Pinpoint the cell where the given text exists, returning its (x, y) midpoint coordinate. 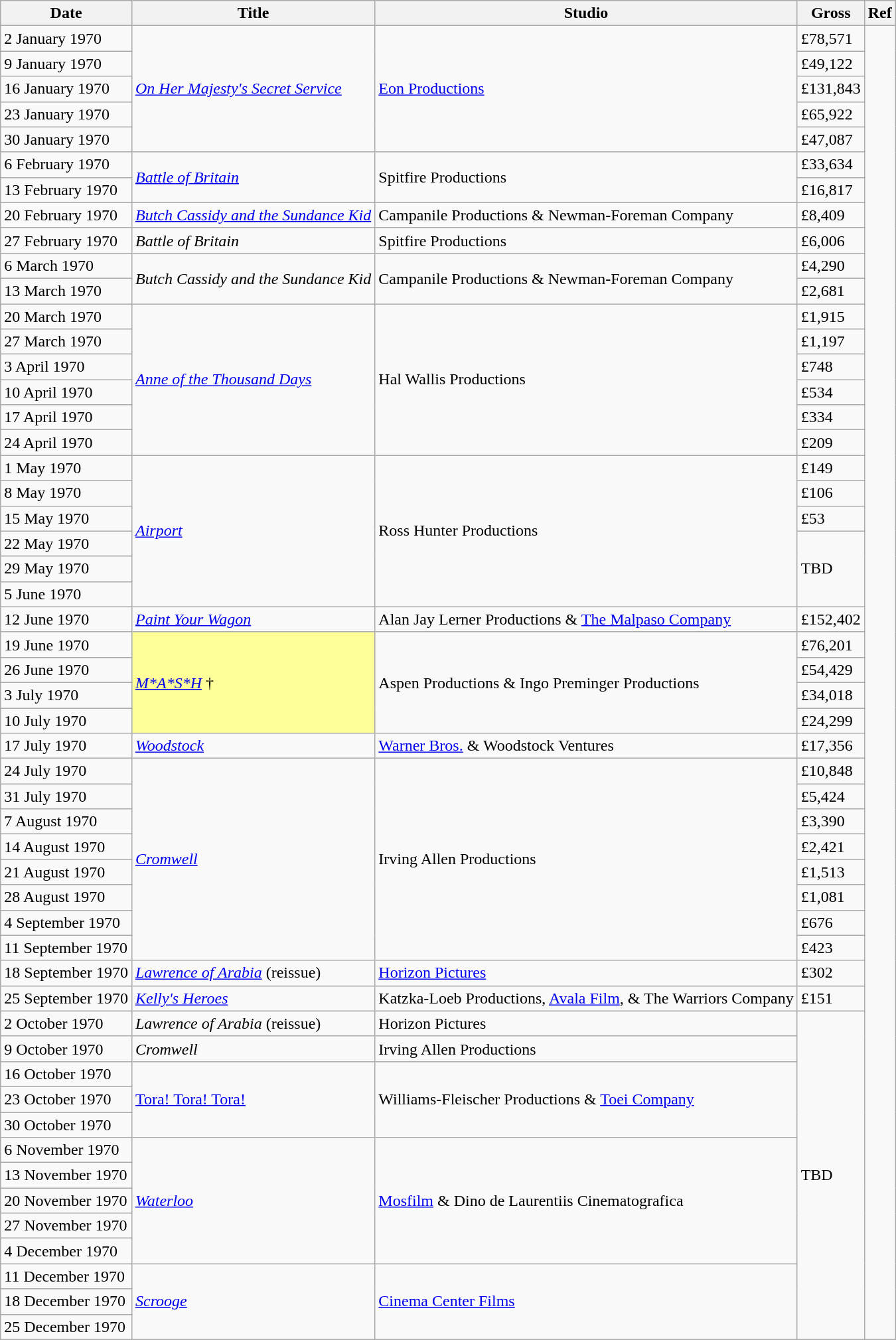
7 August 1970 (66, 822)
£47,087 (831, 139)
Scrooge (253, 1302)
23 January 1970 (66, 114)
30 January 1970 (66, 139)
£78,571 (831, 38)
On Her Majesty's Secret Service (253, 89)
£34,018 (831, 695)
16 October 1970 (66, 1074)
13 February 1970 (66, 190)
M*A*S*H † (253, 682)
2 October 1970 (66, 1023)
18 September 1970 (66, 973)
4 September 1970 (66, 923)
£2,421 (831, 847)
Cinema Center Films (586, 1302)
6 November 1970 (66, 1150)
Hal Wallis Productions (586, 380)
6 March 1970 (66, 265)
Tora! Tora! Tora! (253, 1099)
10 July 1970 (66, 720)
£54,429 (831, 670)
£1,081 (831, 897)
£6,006 (831, 240)
£149 (831, 468)
9 January 1970 (66, 64)
9 October 1970 (66, 1049)
Waterloo (253, 1201)
12 June 1970 (66, 619)
Title (253, 13)
Aspen Productions & Ingo Preminger Productions (586, 682)
24 April 1970 (66, 443)
24 July 1970 (66, 771)
13 November 1970 (66, 1175)
25 September 1970 (66, 998)
16 January 1970 (66, 89)
8 May 1970 (66, 493)
£3,390 (831, 822)
19 June 1970 (66, 644)
6 February 1970 (66, 165)
18 December 1970 (66, 1302)
17 April 1970 (66, 417)
£1,197 (831, 342)
Kelly's Heroes (253, 998)
4 December 1970 (66, 1251)
3 July 1970 (66, 695)
22 May 1970 (66, 544)
£106 (831, 493)
17 July 1970 (66, 746)
Gross (831, 13)
£49,122 (831, 64)
27 February 1970 (66, 240)
14 August 1970 (66, 847)
£1,513 (831, 872)
5 June 1970 (66, 594)
£5,424 (831, 796)
27 March 1970 (66, 342)
£423 (831, 948)
Paint Your Wagon (253, 619)
£65,922 (831, 114)
£16,817 (831, 190)
£534 (831, 392)
25 December 1970 (66, 1327)
20 March 1970 (66, 317)
Studio (586, 13)
31 July 1970 (66, 796)
23 October 1970 (66, 1099)
20 November 1970 (66, 1201)
Eon Productions (586, 89)
15 May 1970 (66, 518)
£2,681 (831, 291)
£10,848 (831, 771)
£33,634 (831, 165)
£676 (831, 923)
1 May 1970 (66, 468)
£334 (831, 417)
£152,402 (831, 619)
13 March 1970 (66, 291)
£53 (831, 518)
Mosfilm & Dino de Laurentiis Cinematografica (586, 1201)
£748 (831, 367)
Anne of the Thousand Days (253, 380)
£8,409 (831, 215)
£302 (831, 973)
£17,356 (831, 746)
Ross Hunter Productions (586, 531)
£209 (831, 443)
Airport (253, 531)
27 November 1970 (66, 1226)
Warner Bros. & Woodstock Ventures (586, 746)
3 April 1970 (66, 367)
2 January 1970 (66, 38)
11 December 1970 (66, 1276)
30 October 1970 (66, 1125)
Alan Jay Lerner Productions & The Malpaso Company (586, 619)
£76,201 (831, 644)
£24,299 (831, 720)
26 June 1970 (66, 670)
11 September 1970 (66, 948)
21 August 1970 (66, 872)
Katzka-Loeb Productions, Avala Film, & The Warriors Company (586, 998)
20 February 1970 (66, 215)
Date (66, 13)
29 May 1970 (66, 569)
Ref (880, 13)
Williams-Fleischer Productions & Toei Company (586, 1099)
10 April 1970 (66, 392)
£1,915 (831, 317)
28 August 1970 (66, 897)
£131,843 (831, 89)
£4,290 (831, 265)
£151 (831, 998)
Woodstock (253, 746)
